Extract the [x, y] coordinate from the center of the cell holding the provided text.  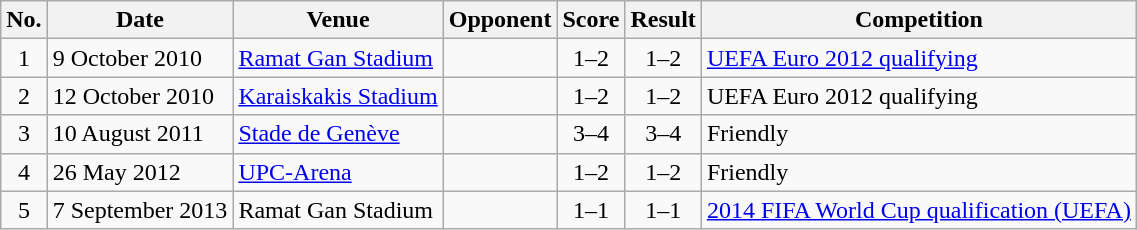
2 [24, 96]
Opponent [500, 20]
UPC-Arena [338, 172]
Result [663, 20]
4 [24, 172]
5 [24, 210]
No. [24, 20]
Date [140, 20]
10 August 2011 [140, 134]
Competition [918, 20]
12 October 2010 [140, 96]
9 October 2010 [140, 58]
Stade de Genève [338, 134]
Venue [338, 20]
Karaiskakis Stadium [338, 96]
7 September 2013 [140, 210]
1 [24, 58]
26 May 2012 [140, 172]
Score [591, 20]
3 [24, 134]
2014 FIFA World Cup qualification (UEFA) [918, 210]
